Scan for the cell matching the given text and deliver its [X, Y] coordinate at center. 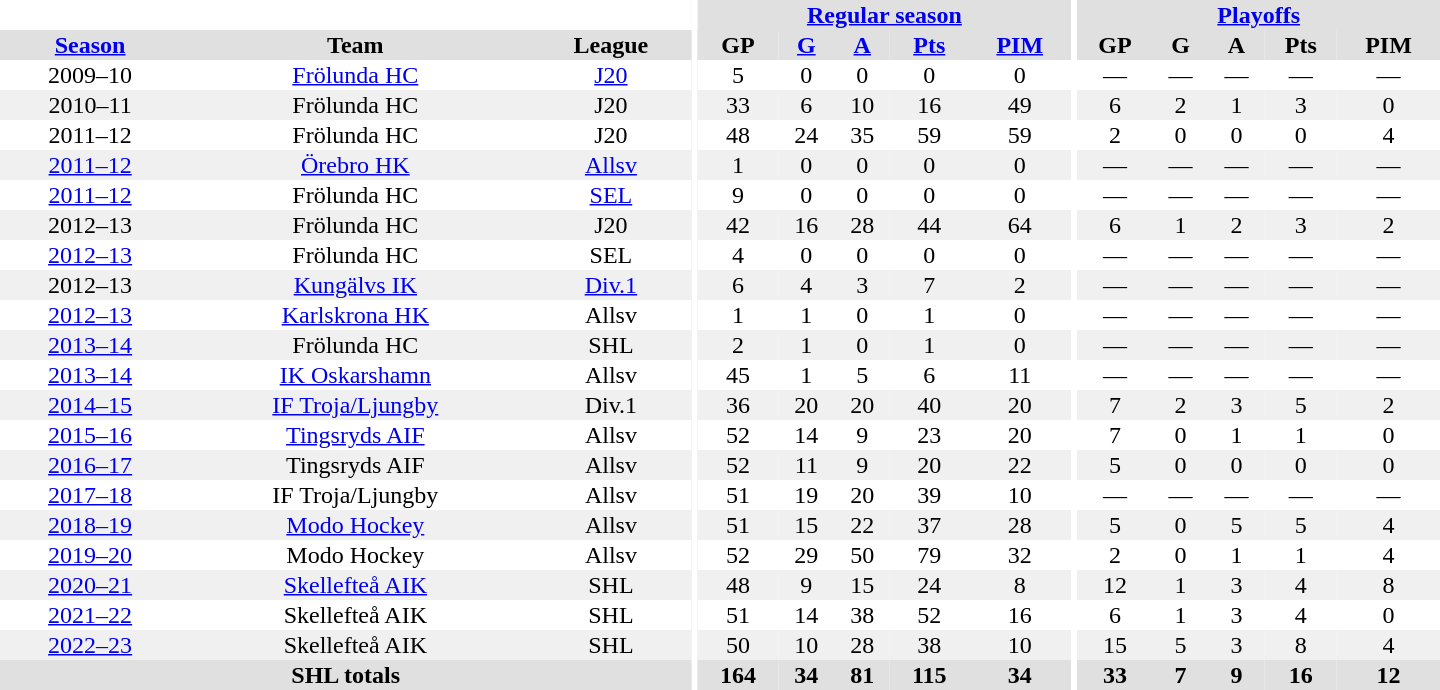
29 [806, 555]
Regular season [885, 15]
2017–18 [90, 495]
Playoffs [1258, 15]
2009–10 [90, 75]
2014–15 [90, 405]
IK Oskarshamn [355, 375]
49 [1020, 105]
39 [929, 495]
164 [738, 675]
44 [929, 225]
Kungälvs IK [355, 285]
2010–11 [90, 105]
Season [90, 45]
37 [929, 525]
2018–19 [90, 525]
115 [929, 675]
40 [929, 405]
Örebro HK [355, 165]
19 [806, 495]
45 [738, 375]
79 [929, 555]
2020–21 [90, 585]
Karlskrona HK [355, 315]
League [610, 45]
2015–16 [90, 435]
SHL totals [346, 675]
23 [929, 435]
2022–23 [90, 645]
Team [355, 45]
2016–17 [90, 465]
2019–20 [90, 555]
35 [862, 135]
36 [738, 405]
81 [862, 675]
64 [1020, 225]
32 [1020, 555]
42 [738, 225]
2021–22 [90, 615]
